Capture the cell that displays the provided text and extract its [x, y] central coordinate. 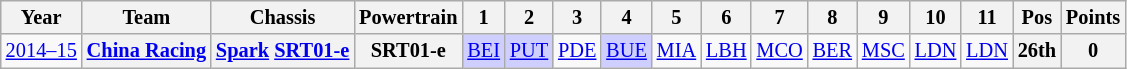
Powertrain [408, 17]
Points [1093, 17]
7 [779, 17]
6 [726, 17]
10 [936, 17]
BUE [626, 51]
PDE [577, 51]
MCO [779, 51]
China Racing [146, 51]
5 [676, 17]
Year [42, 17]
BER [832, 51]
BEI [484, 51]
8 [832, 17]
Spark SRT01-e [282, 51]
MIA [676, 51]
Team [146, 17]
26th [1037, 51]
2 [529, 17]
PUT [529, 51]
LBH [726, 51]
3 [577, 17]
2014–15 [42, 51]
SRT01-e [408, 51]
9 [884, 17]
1 [484, 17]
0 [1093, 51]
MSC [884, 51]
Pos [1037, 17]
4 [626, 17]
Chassis [282, 17]
11 [987, 17]
